Locate the cell with the specified text and output its (x, y) center coordinate. 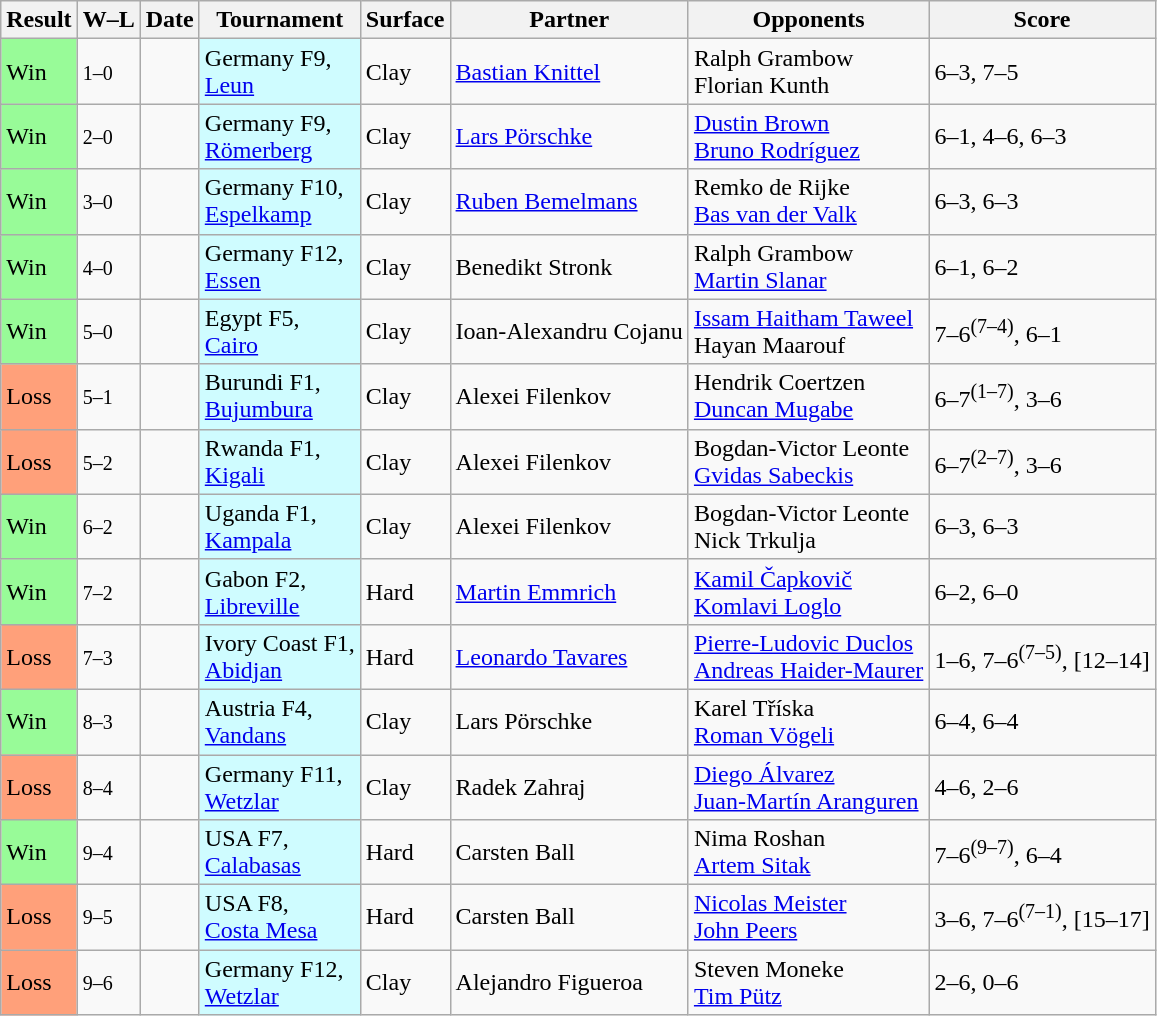
5–2 (108, 462)
7–6(7–4), 6–1 (1042, 332)
9–4 (108, 852)
6–1, 4–6, 6–3 (1042, 136)
9–5 (108, 918)
6–4, 6–4 (1042, 722)
1–6, 7–6(7–5), [12–14] (1042, 656)
7–2 (108, 592)
Ruben Bemelmans (569, 202)
Radek Zahraj (569, 786)
USA F7, Calabasas (280, 852)
Germany F12, Wetzlar (280, 982)
Nicolas Meister John Peers (808, 918)
7–6(9–7), 6–4 (1042, 852)
USA F8, Costa Mesa (280, 918)
Issam Haitham Taweel Hayan Maarouf (808, 332)
3–6, 7–6(7–1), [15–17] (1042, 918)
Dustin Brown Bruno Rodríguez (808, 136)
Germany F9, Römerberg (280, 136)
6–2, 6–0 (1042, 592)
8–3 (108, 722)
7–3 (108, 656)
Rwanda F1, Kigali (280, 462)
Partner (569, 20)
Surface (405, 20)
5–0 (108, 332)
Date (170, 20)
Austria F4, Vandans (280, 722)
W–L (108, 20)
Martin Emmrich (569, 592)
Germany F10, Espelkamp (280, 202)
9–6 (108, 982)
Hendrik Coertzen Duncan Mugabe (808, 396)
Opponents (808, 20)
4–6, 2–6 (1042, 786)
4–0 (108, 266)
Score (1042, 20)
6–3, 7–5 (1042, 72)
6–7(2–7), 3–6 (1042, 462)
6–7(1–7), 3–6 (1042, 396)
Benedikt Stronk (569, 266)
Remko de Rijke Bas van der Valk (808, 202)
Ioan-Alexandru Cojanu (569, 332)
Pierre-Ludovic Duclos Andreas Haider-Maurer (808, 656)
Tournament (280, 20)
Kamil Čapkovič Komlavi Loglo (808, 592)
Germany F9, Leun (280, 72)
Ralph Grambow Martin Slanar (808, 266)
Leonardo Tavares (569, 656)
1–0 (108, 72)
Karel Tříska Roman Vögeli (808, 722)
Ivory Coast F1, Abidjan (280, 656)
Nima Roshan Artem Sitak (808, 852)
2–6, 0–6 (1042, 982)
5–1 (108, 396)
Alejandro Figueroa (569, 982)
3–0 (108, 202)
Uganda F1, Kampala (280, 526)
Bogdan-Victor Leonte Nick Trkulja (808, 526)
Germany F12, Essen (280, 266)
Burundi F1, Bujumbura (280, 396)
Germany F11, Wetzlar (280, 786)
Bogdan-Victor Leonte Gvidas Sabeckis (808, 462)
6–1, 6–2 (1042, 266)
Diego Álvarez Juan-Martín Aranguren (808, 786)
Egypt F5, Cairo (280, 332)
Result (39, 20)
Bastian Knittel (569, 72)
Gabon F2, Libreville (280, 592)
6–2 (108, 526)
Ralph Grambow Florian Kunth (808, 72)
2–0 (108, 136)
Steven Moneke Tim Pütz (808, 982)
8–4 (108, 786)
